Pinpoint the cell where the given text exists, returning its (x, y) midpoint coordinate. 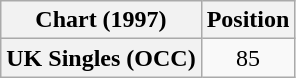
85 (248, 58)
Position (248, 20)
UK Singles (OCC) (101, 58)
Chart (1997) (101, 20)
